Identify which cell holds the provided text, then report its (x, y) central coordinate. 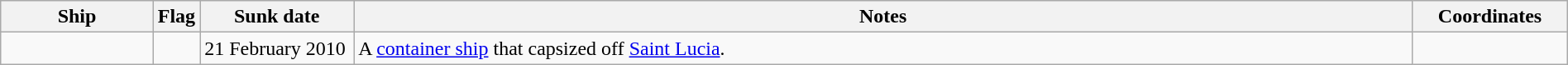
Notes (883, 17)
Flag (176, 17)
Sunk date (277, 17)
A container ship that capsized off Saint Lucia. (883, 48)
21 February 2010 (277, 48)
Ship (77, 17)
Coordinates (1490, 17)
